Return (X, Y) of the center of cell containing provided text 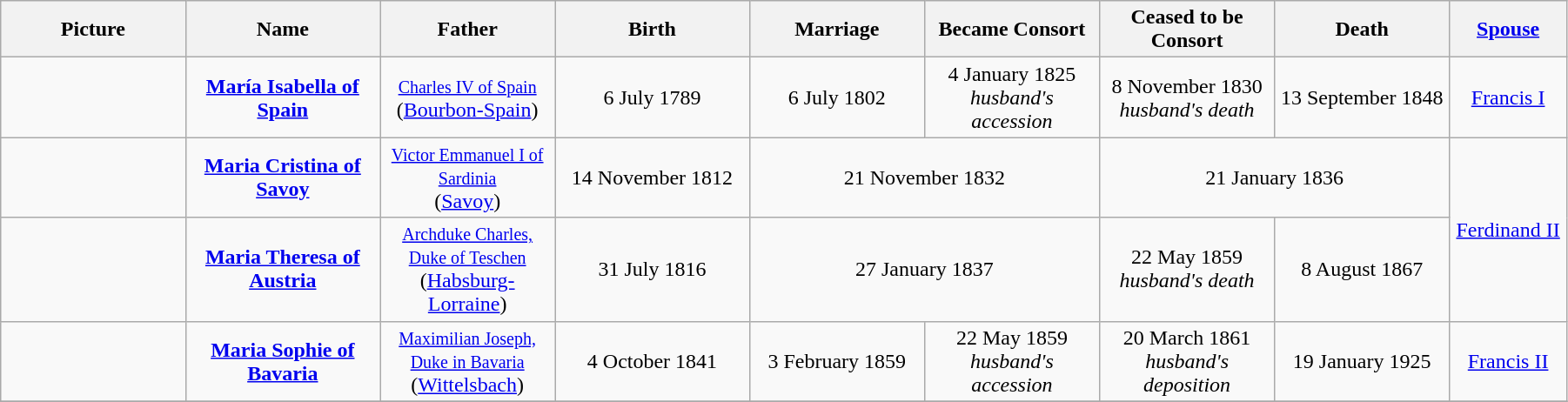
6 July 1789 (653, 97)
Marriage (837, 30)
Spouse (1509, 30)
Became Consort (1011, 30)
8 November 1830husband's death (1187, 97)
Victor Emmanuel I of Sardinia(Savoy) (468, 178)
22 May 1859husband's death (1187, 270)
6 July 1802 (837, 97)
19 January 1925 (1363, 361)
Maria Cristina of Savoy (283, 178)
3 February 1859 (837, 361)
4 October 1841 (653, 361)
Name (283, 30)
20 March 1861husband's deposition (1187, 361)
31 July 1816 (653, 270)
Archduke Charles, Duke of Teschen(Habsburg-Lorraine) (468, 270)
14 November 1812 (653, 178)
13 September 1848 (1363, 97)
21 November 1832 (924, 178)
Francis I (1509, 97)
Ceased to be Consort (1187, 30)
Maria Sophie of Bavaria (283, 361)
27 January 1837 (924, 270)
Birth (653, 30)
22 May 1859husband's accession (1011, 361)
Ferdinand II (1509, 230)
Picture (93, 30)
Death (1363, 30)
Maria Theresa of Austria (283, 270)
Father (468, 30)
Charles IV of Spain(Bourbon-Spain) (468, 97)
8 August 1867 (1363, 270)
Francis II (1509, 361)
21 January 1836 (1274, 178)
4 January 1825husband's accession (1011, 97)
María Isabella of Spain (283, 97)
Maximilian Joseph, Duke in Bavaria(Wittelsbach) (468, 361)
